Return the [x, y] coordinate for the center point of the cell that contains the specified text.  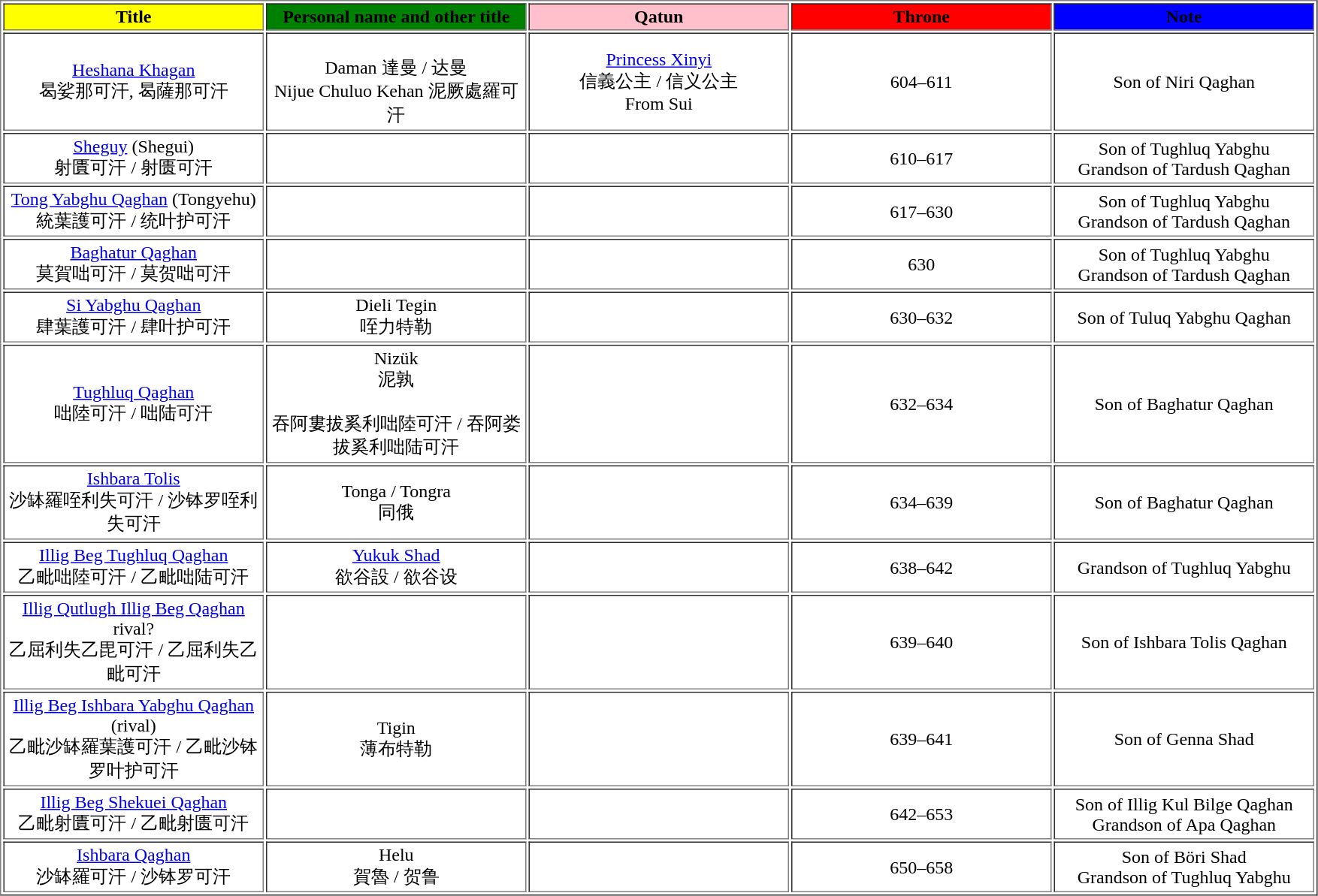
Yukuk Shad欲谷設 / 欲谷设 [396, 568]
Throne [921, 17]
Son of Tuluq Yabghu Qaghan [1183, 317]
639–640 [921, 642]
Heshana Khagan曷娑那可汗, 曷薩那可汗 [133, 82]
Ishbara Tolis沙缽羅咥利失可汗 / 沙钵罗咥利失可汗 [133, 503]
634–639 [921, 503]
Tughluq Qaghan咄陸可汗 / 咄陆可汗 [133, 404]
642–653 [921, 814]
Illig Qutlugh Illig Beg Qaghan rival?乙屈利失乙毘可汗 / 乙屈利失乙毗可汗 [133, 642]
Illig Beg Shekuei Qaghan乙毗射匱可汗 / 乙毗射匮可汗 [133, 814]
Ishbara Qaghan沙缽羅可汗 / 沙钵罗可汗 [133, 867]
Si Yabghu Qaghan肆葉護可汗 / 肆叶护可汗 [133, 317]
Title [133, 17]
Sheguy (Shegui)射匱可汗 / 射匮可汗 [133, 158]
Note [1183, 17]
Daman 達曼 / 达曼Nijue Chuluo Kehan 泥厥處羅可汗 [396, 82]
Son of Niri Qaghan [1183, 82]
Nizük泥孰吞阿婁拔奚利咄陸可汗 / 吞阿娄拔奚利咄陆可汗 [396, 404]
Illig Beg Ishbara Yabghu Qaghan(rival)乙毗沙缽羅葉護可汗 / 乙毗沙钵罗叶护可汗 [133, 739]
650–658 [921, 867]
604–611 [921, 82]
639–641 [921, 739]
Dieli Tegin咥力特勒 [396, 317]
Personal name and other title [396, 17]
Qatun [659, 17]
638–642 [921, 568]
617–630 [921, 212]
Son of Genna Shad [1183, 739]
Princess Xinyi信義公主 / 信义公主From Sui [659, 82]
Illig Beg Tughluq Qaghan乙毗咄陸可汗 / 乙毗咄陆可汗 [133, 568]
630–632 [921, 317]
Son of Illig Kul Bilge QaghanGrandson of Apa Qaghan [1183, 814]
632–634 [921, 404]
Grandson of Tughluq Yabghu [1183, 568]
630 [921, 264]
Baghatur Qaghan莫賀咄可汗 / 莫贺咄可汗 [133, 264]
Son of Ishbara Tolis Qaghan [1183, 642]
Son of Böri ShadGrandson of Tughluq Yabghu [1183, 867]
Tonga / Tongra同俄 [396, 503]
Tigin薄布特勒 [396, 739]
610–617 [921, 158]
Tong Yabghu Qaghan (Tongyehu)統葉護可汗 / 统叶护可汗 [133, 212]
Helu賀魯 / 贺鲁 [396, 867]
